Extract the [x, y] coordinate from the center of the cell holding the provided text.  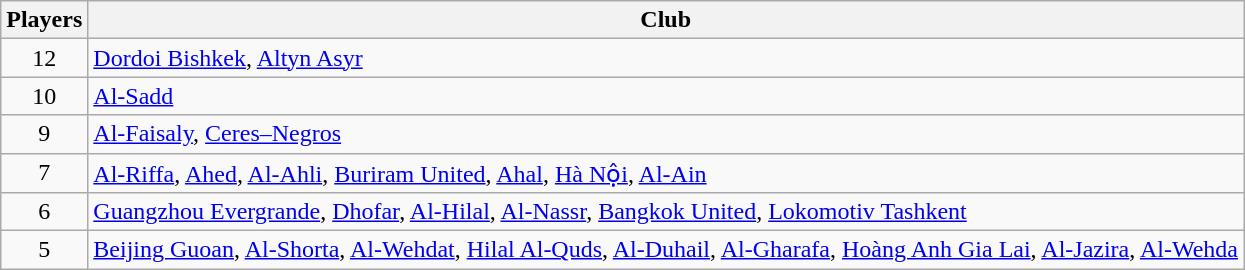
Club [666, 20]
Dordoi Bishkek, Altyn Asyr [666, 58]
Al-Sadd [666, 96]
9 [44, 134]
Beijing Guoan, Al-Shorta, Al-Wehdat, Hilal Al-Quds, Al-Duhail, Al-Gharafa, Hoàng Anh Gia Lai, Al-Jazira, Al-Wehda [666, 250]
6 [44, 212]
Al-Faisaly, Ceres–Negros [666, 134]
12 [44, 58]
Players [44, 20]
5 [44, 250]
Guangzhou Evergrande, Dhofar, Al-Hilal, Al-Nassr, Bangkok United, Lokomotiv Tashkent [666, 212]
10 [44, 96]
Al-Riffa, Ahed, Al-Ahli, Buriram United, Ahal, Hà Nội, Al-Ain [666, 173]
7 [44, 173]
